Return the (X, Y) coordinate for the center point of the cell that contains the specified text.  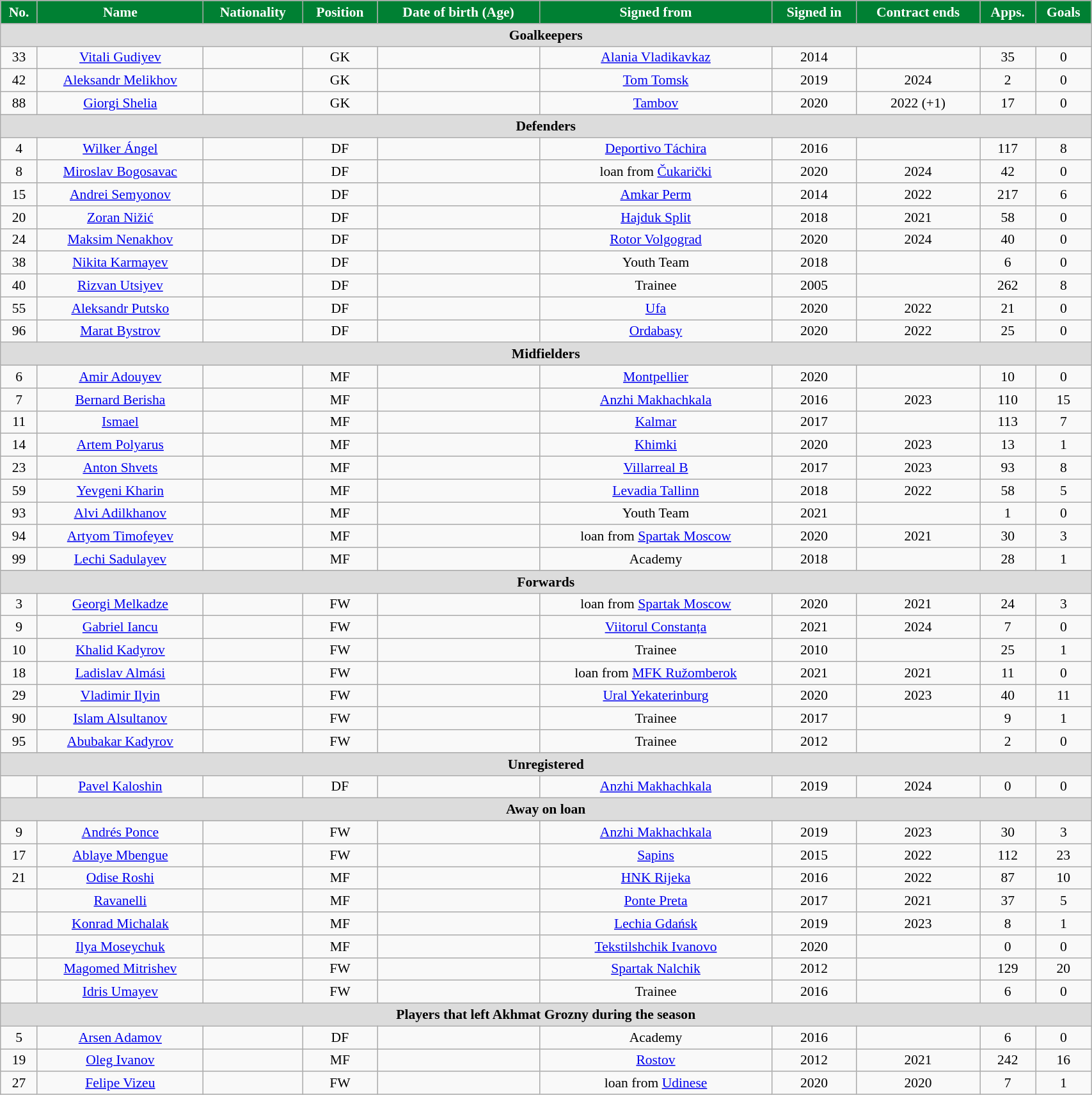
Deportivo Táchira (656, 149)
Artyom Timofeyev (120, 537)
Montpellier (656, 377)
Giorgi Shelia (120, 104)
27 (19, 1083)
37 (1008, 901)
Villarreal B (656, 468)
Nikita Karmayev (120, 263)
Apps. (1008, 12)
Position (340, 12)
loan from MFK Ružomberok (656, 673)
28 (1008, 559)
Konrad Michalak (120, 924)
Ufa (656, 308)
loan from Čukarički (656, 172)
loan from Udinese (656, 1083)
Aleksandr Melikhov (120, 81)
Wilker Ángel (120, 149)
Ladislav Almási (120, 673)
Nationality (253, 12)
Artem Polyarus (120, 445)
Lechia Gdańsk (656, 924)
Andrei Semyonov (120, 194)
Anton Shvets (120, 468)
242 (1008, 1060)
Khimki (656, 445)
Bernard Berisha (120, 400)
Contract ends (919, 12)
59 (19, 491)
129 (1008, 969)
Vladimir Ilyin (120, 696)
95 (19, 741)
110 (1008, 400)
Signed from (656, 12)
Kalmar (656, 422)
Name (120, 12)
113 (1008, 422)
Sapins (656, 855)
Signed in (814, 12)
Georgi Melkadze (120, 604)
14 (19, 445)
4 (19, 149)
Viitorul Constanța (656, 627)
19 (19, 1060)
Aleksandr Putsko (120, 308)
38 (19, 263)
Levadia Tallinn (656, 491)
29 (19, 696)
Ablaye Mbengue (120, 855)
112 (1008, 855)
Idris Umayev (120, 992)
Vitali Gudiyev (120, 58)
Goals (1063, 12)
Amkar Perm (656, 194)
Odise Roshi (120, 878)
13 (1008, 445)
262 (1008, 286)
Spartak Nalchik (656, 969)
18 (19, 673)
Alvi Adilkhanov (120, 514)
Hajduk Split (656, 217)
Marat Bystrov (120, 331)
Zoran Nižić (120, 217)
Tambov (656, 104)
Islam Alsultanov (120, 719)
Magomed Mitrishev (120, 969)
94 (19, 537)
Pavel Kaloshin (120, 787)
Khalid Kadyrov (120, 650)
Away on loan (546, 810)
96 (19, 331)
HNK Rijeka (656, 878)
Defenders (546, 126)
Oleg Ivanov (120, 1060)
87 (1008, 878)
Maksim Nenakhov (120, 240)
Forwards (546, 582)
33 (19, 58)
Rotor Volgograd (656, 240)
Amir Adouyev (120, 377)
Players that left Akhmat Grozny during the season (546, 1015)
55 (19, 308)
88 (19, 104)
Rizvan Utsiyev (120, 286)
2022 (+1) (919, 104)
Arsen Adamov (120, 1037)
Andrés Ponce (120, 833)
Unregistered (546, 764)
Date of birth (Age) (459, 12)
117 (1008, 149)
Yevgeni Kharin (120, 491)
No. (19, 12)
2015 (814, 855)
Ural Yekaterinburg (656, 696)
Alania Vladikavkaz (656, 58)
Felipe Vizeu (120, 1083)
90 (19, 719)
16 (1063, 1060)
Midfielders (546, 354)
2010 (814, 650)
Abubakar Kadyrov (120, 741)
Tekstilshchik Ivanovo (656, 947)
Tom Tomsk (656, 81)
Rostov (656, 1060)
Lechi Sadulayev (120, 559)
Ordabasy (656, 331)
35 (1008, 58)
Ilya Moseychuk (120, 947)
217 (1008, 194)
Ravanelli (120, 901)
99 (19, 559)
Ponte Preta (656, 901)
Goalkeepers (546, 35)
2005 (814, 286)
Gabriel Iancu (120, 627)
Miroslav Bogosavac (120, 172)
Ismael (120, 422)
